Identify which cell holds the provided text, then report its [x, y] central coordinate. 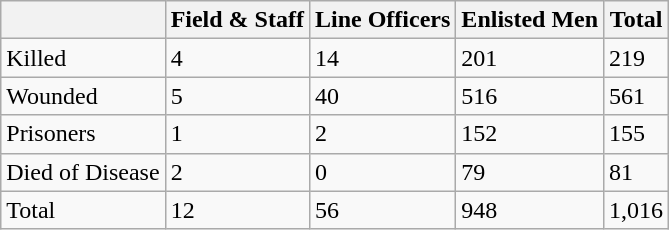
152 [530, 134]
0 [382, 172]
948 [530, 210]
12 [237, 210]
Field & Staff [237, 20]
1 [237, 134]
201 [530, 58]
5 [237, 96]
14 [382, 58]
Line Officers [382, 20]
155 [636, 134]
56 [382, 210]
Killed [83, 58]
Prisoners [83, 134]
40 [382, 96]
Died of Disease [83, 172]
1,016 [636, 210]
81 [636, 172]
Wounded [83, 96]
79 [530, 172]
561 [636, 96]
Enlisted Men [530, 20]
219 [636, 58]
516 [530, 96]
4 [237, 58]
